For the text-containing cell, return its midpoint in (X, Y) coordinate format. 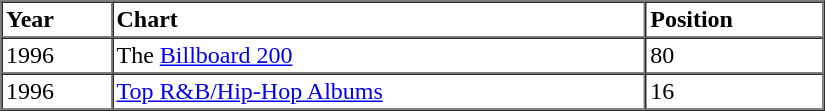
The Billboard 200 (379, 56)
Chart (379, 20)
80 (735, 56)
16 (735, 92)
Top R&B/Hip-Hop Albums (379, 92)
Year (57, 20)
Position (735, 20)
